Output the (x, y) coordinate of the center of the cell containing the given text.  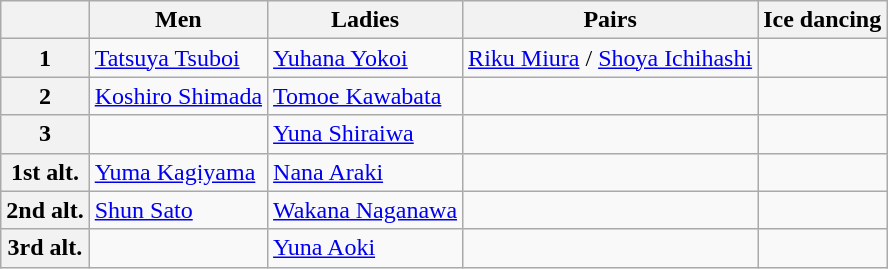
Tatsuya Tsuboi (178, 58)
Ladies (366, 20)
1 (45, 58)
3 (45, 134)
3rd alt. (45, 248)
1st alt. (45, 172)
2nd alt. (45, 210)
Riku Miura / Shoya Ichihashi (610, 58)
Yuma Kagiyama (178, 172)
Yuhana Yokoi (366, 58)
Ice dancing (822, 20)
Yuna Shiraiwa (366, 134)
Men (178, 20)
Koshiro Shimada (178, 96)
Nana Araki (366, 172)
Tomoe Kawabata (366, 96)
Shun Sato (178, 210)
Wakana Naganawa (366, 210)
Yuna Aoki (366, 248)
Pairs (610, 20)
2 (45, 96)
